From the cell containing the given text, extract its center point as [X, Y] coordinate. 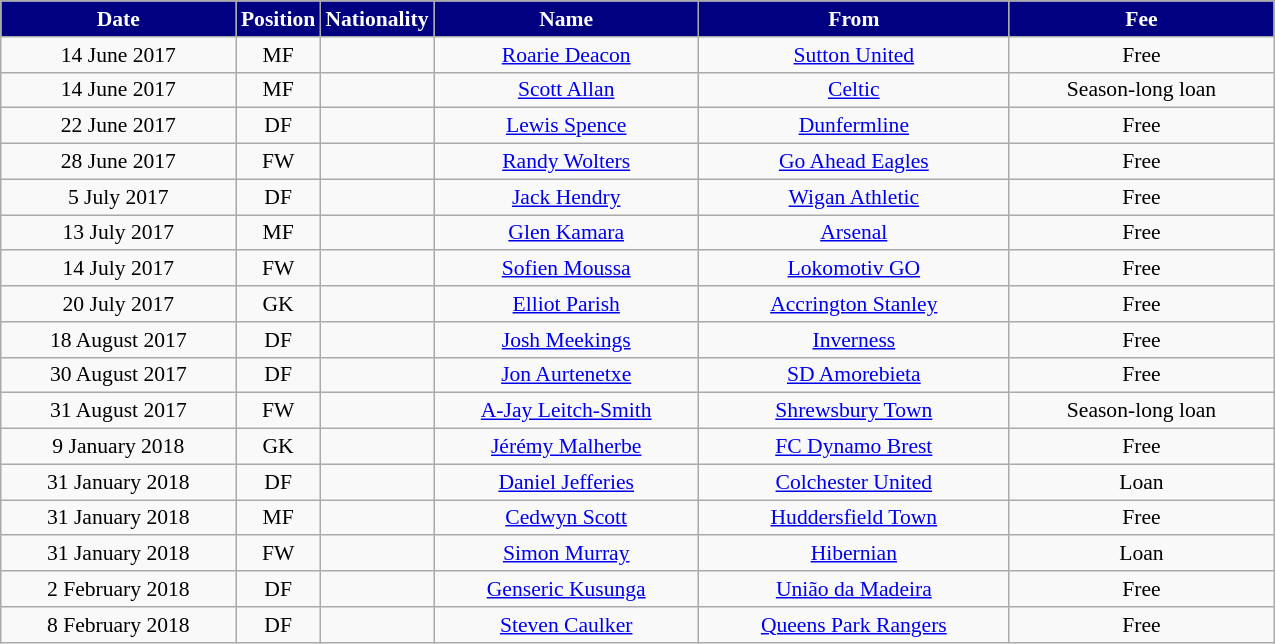
Wigan Athletic [854, 197]
Accrington Stanley [854, 304]
Jérémy Malherbe [566, 447]
Position [278, 19]
SD Amorebieta [854, 375]
Genseric Kusunga [566, 589]
13 July 2017 [118, 233]
Arsenal [854, 233]
Simon Murray [566, 554]
Lokomotiv GO [854, 269]
Lewis Spence [566, 126]
Steven Caulker [566, 625]
FC Dynamo Brest [854, 447]
Jon Aurtenetxe [566, 375]
31 August 2017 [118, 411]
Hibernian [854, 554]
Josh Meekings [566, 340]
Glen Kamara [566, 233]
2 February 2018 [118, 589]
Queens Park Rangers [854, 625]
Sutton United [854, 55]
Huddersfield Town [854, 518]
8 February 2018 [118, 625]
28 June 2017 [118, 162]
Dunfermline [854, 126]
Roarie Deacon [566, 55]
5 July 2017 [118, 197]
Nationality [376, 19]
Name [566, 19]
Jack Hendry [566, 197]
From [854, 19]
18 August 2017 [118, 340]
Randy Wolters [566, 162]
Go Ahead Eagles [854, 162]
Shrewsbury Town [854, 411]
União da Madeira [854, 589]
Colchester United [854, 482]
Elliot Parish [566, 304]
Inverness [854, 340]
30 August 2017 [118, 375]
Daniel Jefferies [566, 482]
14 July 2017 [118, 269]
9 January 2018 [118, 447]
Sofien Moussa [566, 269]
Fee [1142, 19]
Celtic [854, 90]
Scott Allan [566, 90]
Date [118, 19]
20 July 2017 [118, 304]
A-Jay Leitch-Smith [566, 411]
Cedwyn Scott [566, 518]
22 June 2017 [118, 126]
